Extract the [x, y] coordinate from the center of the cell holding the provided text.  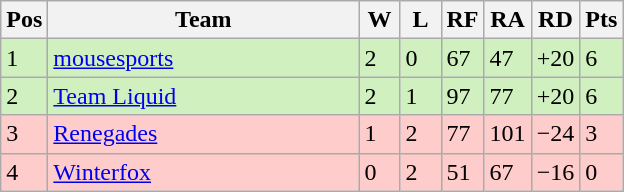
L [420, 20]
RD [556, 20]
W [380, 20]
Winterfox [204, 172]
RF [462, 20]
51 [462, 172]
4 [24, 172]
RA [508, 20]
Team Liquid [204, 96]
101 [508, 134]
Renegades [204, 134]
97 [462, 96]
47 [508, 58]
−24 [556, 134]
mousesports [204, 58]
Pos [24, 20]
Team [204, 20]
−16 [556, 172]
Pts [602, 20]
